Return (x, y) of the center of cell containing provided text 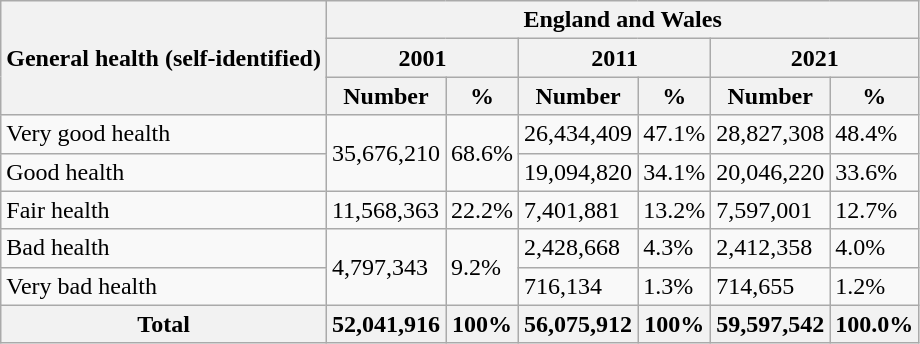
22.2% (482, 210)
26,434,409 (578, 134)
Fair health (164, 210)
12.7% (874, 210)
4.0% (874, 248)
Very bad health (164, 286)
2001 (422, 58)
47.1% (674, 134)
Good health (164, 172)
716,134 (578, 286)
33.6% (874, 172)
England and Wales (622, 20)
20,046,220 (770, 172)
100.0% (874, 324)
35,676,210 (386, 153)
11,568,363 (386, 210)
General health (self-identified) (164, 58)
9.2% (482, 267)
48.4% (874, 134)
Very good health (164, 134)
1.3% (674, 286)
34.1% (674, 172)
13.2% (674, 210)
Total (164, 324)
19,094,820 (578, 172)
59,597,542 (770, 324)
28,827,308 (770, 134)
7,597,001 (770, 210)
52,041,916 (386, 324)
1.2% (874, 286)
714,655 (770, 286)
7,401,881 (578, 210)
2011 (615, 58)
Bad health (164, 248)
4,797,343 (386, 267)
2021 (815, 58)
4.3% (674, 248)
68.6% (482, 153)
2,428,668 (578, 248)
56,075,912 (578, 324)
2,412,358 (770, 248)
